Search for the cell housing the specified text and yield its [x, y] center coordinate. 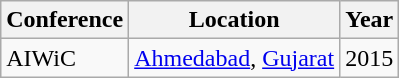
Conference [65, 20]
AIWiC [65, 58]
2015 [370, 58]
Ahmedabad, Gujarat [234, 58]
Location [234, 20]
Year [370, 20]
